Output the [X, Y] coordinate of the center of the cell containing the given text.  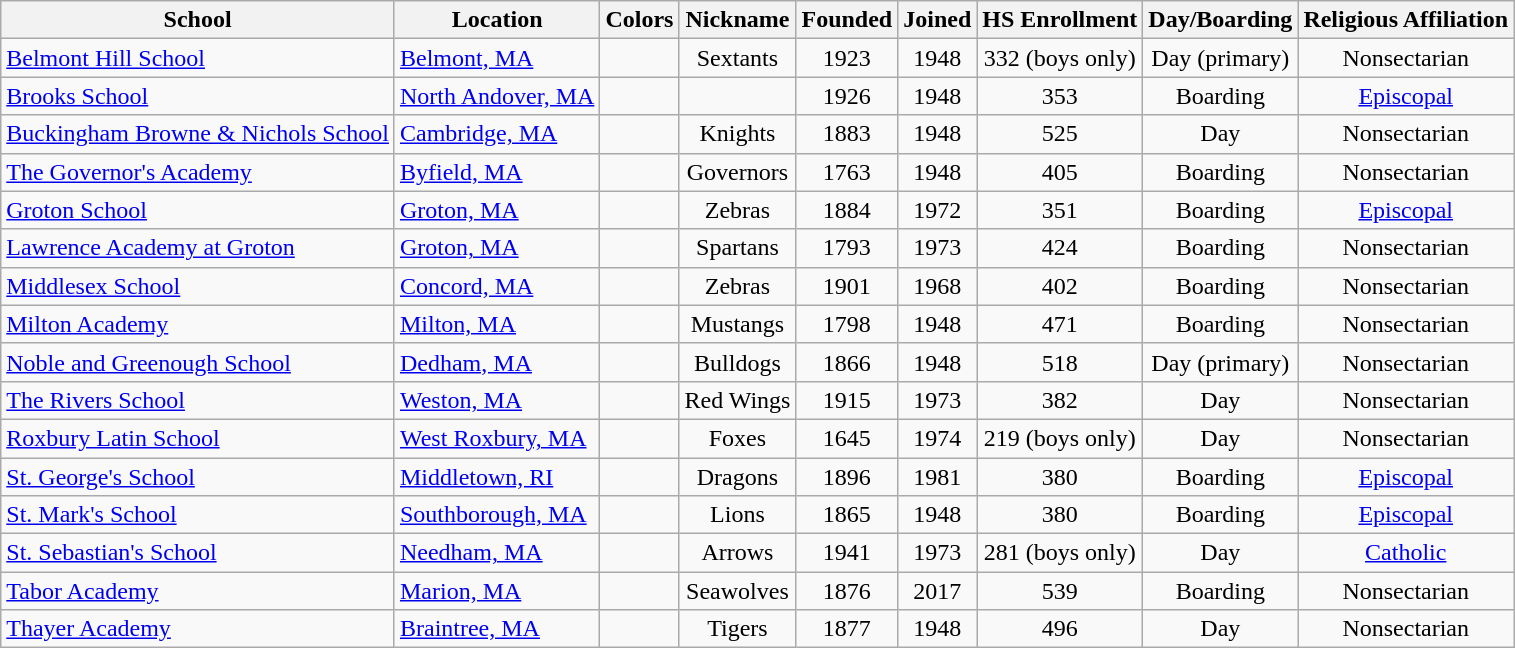
Tigers [738, 629]
Belmont Hill School [198, 58]
Thayer Academy [198, 629]
382 [1060, 400]
Tabor Academy [198, 591]
1915 [847, 400]
Catholic [1406, 553]
Knights [738, 134]
Joined [938, 20]
Mustangs [738, 324]
1981 [938, 477]
The Governor's Academy [198, 172]
Foxes [738, 438]
Red Wings [738, 400]
Buckingham Browne & Nichols School [198, 134]
Lawrence Academy at Groton [198, 248]
402 [1060, 286]
Spartans [738, 248]
Arrows [738, 553]
Noble and Greenough School [198, 362]
Milton, MA [496, 324]
1972 [938, 210]
Groton School [198, 210]
The Rivers School [198, 400]
Belmont, MA [496, 58]
525 [1060, 134]
Braintree, MA [496, 629]
St. George's School [198, 477]
1974 [938, 438]
424 [1060, 248]
West Roxbury, MA [496, 438]
Colors [640, 20]
HS Enrollment [1060, 20]
471 [1060, 324]
Lions [738, 515]
2017 [938, 591]
496 [1060, 629]
Dragons [738, 477]
Nickname [738, 20]
North Andover, MA [496, 96]
Brooks School [198, 96]
Middletown, RI [496, 477]
1877 [847, 629]
Needham, MA [496, 553]
Founded [847, 20]
St. Mark's School [198, 515]
1923 [847, 58]
Religious Affiliation [1406, 20]
Governors [738, 172]
Day/Boarding [1220, 20]
405 [1060, 172]
Weston, MA [496, 400]
332 (boys only) [1060, 58]
351 [1060, 210]
Seawolves [738, 591]
1645 [847, 438]
Location [496, 20]
St. Sebastian's School [198, 553]
Byfield, MA [496, 172]
Middlesex School [198, 286]
1793 [847, 248]
Roxbury Latin School [198, 438]
1941 [847, 553]
1876 [847, 591]
353 [1060, 96]
Dedham, MA [496, 362]
1763 [847, 172]
Bulldogs [738, 362]
1968 [938, 286]
1884 [847, 210]
Concord, MA [496, 286]
1866 [847, 362]
219 (boys only) [1060, 438]
1896 [847, 477]
School [198, 20]
1901 [847, 286]
1926 [847, 96]
1865 [847, 515]
1883 [847, 134]
1798 [847, 324]
Cambridge, MA [496, 134]
518 [1060, 362]
Marion, MA [496, 591]
Southborough, MA [496, 515]
Milton Academy [198, 324]
281 (boys only) [1060, 553]
539 [1060, 591]
Sextants [738, 58]
